Scan for the cell matching the given text and deliver its (x, y) coordinate at center. 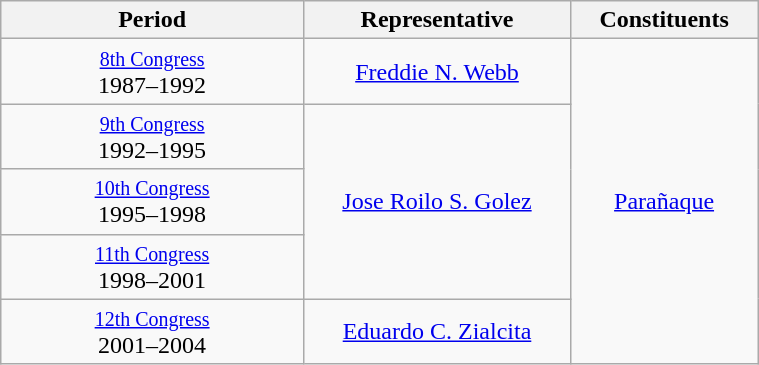
8th Congress1987–1992 (152, 72)
Constituents (664, 20)
Representative (436, 20)
Jose Roilo S. Golez (436, 202)
Parañaque (664, 202)
Period (152, 20)
11th Congress1998–2001 (152, 266)
9th Congress1992–1995 (152, 136)
10th Congress1995–1998 (152, 202)
Freddie N. Webb (436, 72)
12th Congress2001–2004 (152, 332)
Eduardo C. Zialcita (436, 332)
